From the cell containing the given text, extract its center point as [X, Y] coordinate. 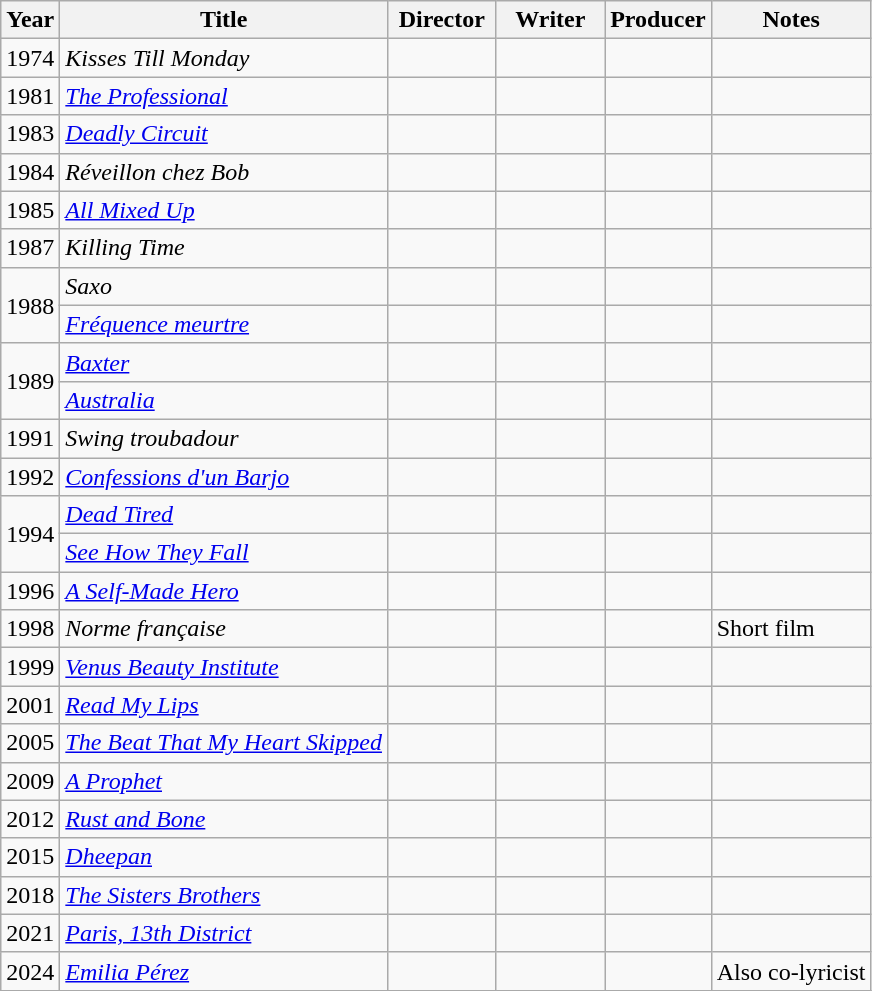
Dheepan [224, 857]
Year [30, 20]
Norme française [224, 629]
Writer [550, 20]
Paris, 13th District [224, 933]
A Self-Made Hero [224, 591]
2018 [30, 895]
All Mixed Up [224, 210]
Fréquence meurtre [224, 324]
Also co-lyricist [791, 971]
2012 [30, 819]
Short film [791, 629]
1992 [30, 477]
A Prophet [224, 781]
1983 [30, 134]
Swing troubadour [224, 438]
Dead Tired [224, 515]
2024 [30, 971]
Read My Lips [224, 705]
Saxo [224, 286]
Title [224, 20]
Australia [224, 400]
Killing Time [224, 248]
1999 [30, 667]
1988 [30, 305]
1984 [30, 172]
Rust and Bone [224, 819]
Confessions d'un Barjo [224, 477]
Producer [658, 20]
2021 [30, 933]
1985 [30, 210]
2001 [30, 705]
1989 [30, 381]
The Sisters Brothers [224, 895]
Baxter [224, 362]
1974 [30, 58]
1981 [30, 96]
1996 [30, 591]
Notes [791, 20]
Deadly Circuit [224, 134]
1987 [30, 248]
2015 [30, 857]
Director [442, 20]
2005 [30, 743]
2009 [30, 781]
1994 [30, 534]
Réveillon chez Bob [224, 172]
See How They Fall [224, 553]
1998 [30, 629]
Kisses Till Monday [224, 58]
Venus Beauty Institute [224, 667]
Emilia Pérez [224, 971]
The Professional [224, 96]
1991 [30, 438]
The Beat That My Heart Skipped [224, 743]
